Find where the given text appears and provide that cell's center as (X, Y) coordinate. 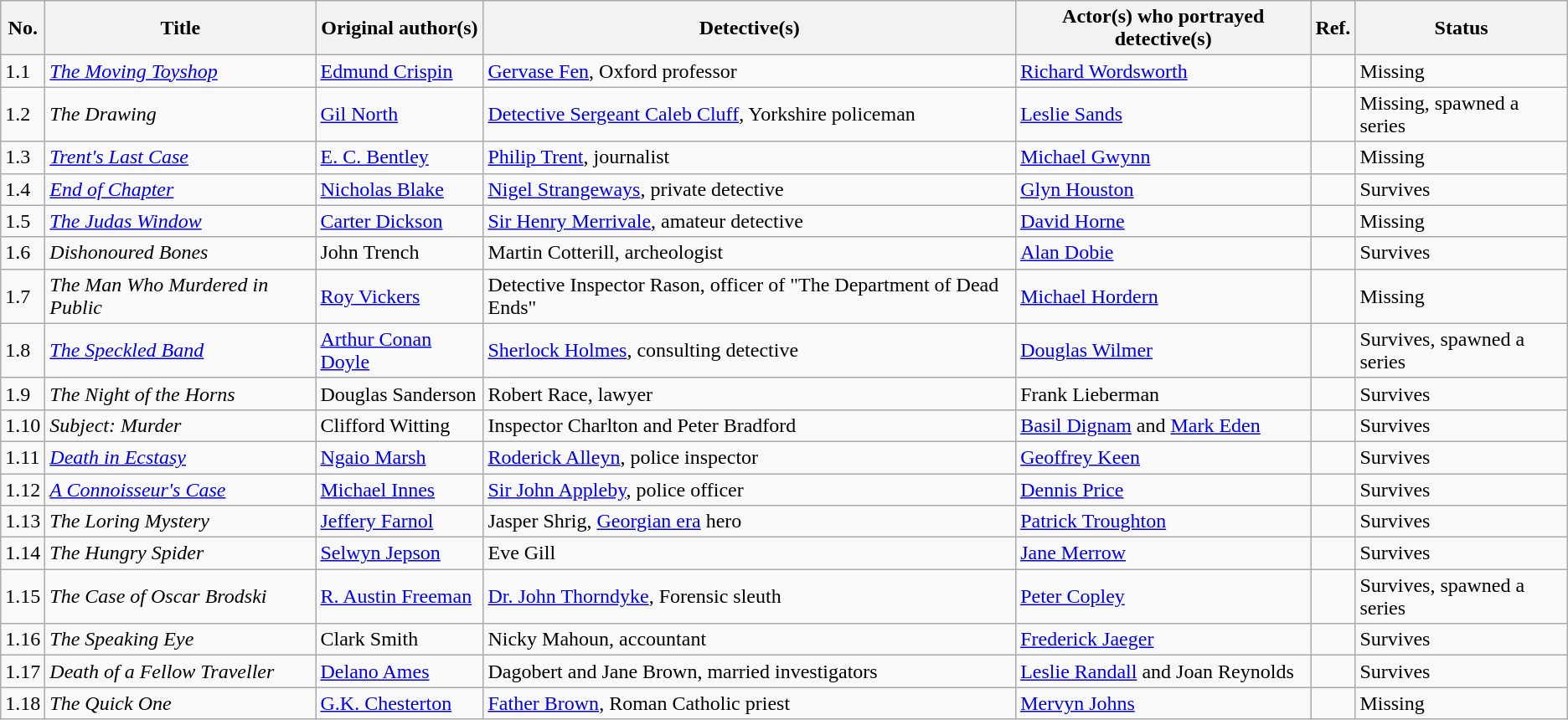
Status (1461, 28)
The Loring Mystery (181, 522)
The Speckled Band (181, 350)
The Night of the Horns (181, 393)
Jeffery Farnol (400, 522)
Subject: Murder (181, 425)
Ref. (1333, 28)
Robert Race, lawyer (750, 393)
David Horne (1163, 221)
Mervyn Johns (1163, 703)
1.14 (23, 553)
Roy Vickers (400, 296)
Missing, spawned a series (1461, 114)
1.5 (23, 221)
1.7 (23, 296)
Inspector Charlton and Peter Bradford (750, 425)
The Man Who Murdered in Public (181, 296)
Nicholas Blake (400, 189)
Original author(s) (400, 28)
1.4 (23, 189)
Martin Cotterill, archeologist (750, 253)
Selwyn Jepson (400, 553)
The Judas Window (181, 221)
Edmund Crispin (400, 71)
Basil Dignam and Mark Eden (1163, 425)
The Moving Toyshop (181, 71)
1.17 (23, 671)
1.2 (23, 114)
Nigel Strangeways, private detective (750, 189)
Sir Henry Merrivale, amateur detective (750, 221)
Gil North (400, 114)
1.1 (23, 71)
Richard Wordsworth (1163, 71)
The Hungry Spider (181, 553)
Detective(s) (750, 28)
1.3 (23, 157)
Glyn Houston (1163, 189)
Alan Dobie (1163, 253)
Actor(s) who portrayed detective(s) (1163, 28)
Title (181, 28)
Douglas Sanderson (400, 393)
G.K. Chesterton (400, 703)
Carter Dickson (400, 221)
Jane Merrow (1163, 553)
1.12 (23, 490)
Sir John Appleby, police officer (750, 490)
Leslie Randall and Joan Reynolds (1163, 671)
E. C. Bentley (400, 157)
1.13 (23, 522)
R. Austin Freeman (400, 596)
Patrick Troughton (1163, 522)
1.15 (23, 596)
Nicky Mahoun, accountant (750, 640)
Frank Lieberman (1163, 393)
Michael Hordern (1163, 296)
Dr. John Thorndyke, Forensic sleuth (750, 596)
Gervase Fen, Oxford professor (750, 71)
Philip Trent, journalist (750, 157)
1.18 (23, 703)
Eve Gill (750, 553)
Peter Copley (1163, 596)
The Drawing (181, 114)
Ngaio Marsh (400, 457)
Death in Ecstasy (181, 457)
Arthur Conan Doyle (400, 350)
Father Brown, Roman Catholic priest (750, 703)
Frederick Jaeger (1163, 640)
Detective Inspector Rason, officer of "The Department of Dead Ends" (750, 296)
1.6 (23, 253)
Dennis Price (1163, 490)
1.11 (23, 457)
Trent's Last Case (181, 157)
Michael Innes (400, 490)
The Speaking Eye (181, 640)
Delano Ames (400, 671)
Death of a Fellow Traveller (181, 671)
Clifford Witting (400, 425)
Leslie Sands (1163, 114)
1.16 (23, 640)
Detective Sergeant Caleb Cluff, Yorkshire policeman (750, 114)
1.8 (23, 350)
Roderick Alleyn, police inspector (750, 457)
A Connoisseur's Case (181, 490)
Douglas Wilmer (1163, 350)
John Trench (400, 253)
Jasper Shrig, Georgian era hero (750, 522)
Michael Gwynn (1163, 157)
1.10 (23, 425)
The Quick One (181, 703)
Sherlock Holmes, consulting detective (750, 350)
1.9 (23, 393)
Geoffrey Keen (1163, 457)
Dishonoured Bones (181, 253)
Dagobert and Jane Brown, married investigators (750, 671)
Clark Smith (400, 640)
End of Chapter (181, 189)
No. (23, 28)
The Case of Oscar Brodski (181, 596)
